Detect which cell encompasses the target text, then output its (x, y) center coordinate. 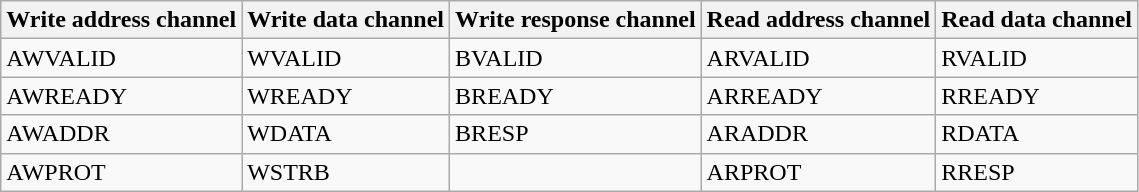
BREADY (576, 96)
WDATA (346, 134)
BVALID (576, 58)
ARVALID (818, 58)
AWVALID (122, 58)
Write address channel (122, 20)
Read address channel (818, 20)
RVALID (1037, 58)
WVALID (346, 58)
AWADDR (122, 134)
AWREADY (122, 96)
RDATA (1037, 134)
RRESP (1037, 172)
ARREADY (818, 96)
Read data channel (1037, 20)
WREADY (346, 96)
AWPROT (122, 172)
RREADY (1037, 96)
Write data channel (346, 20)
ARADDR (818, 134)
BRESP (576, 134)
ARPROT (818, 172)
Write response channel (576, 20)
WSTRB (346, 172)
